Provide the [X, Y] coordinate of the cell's center where the given text is located.  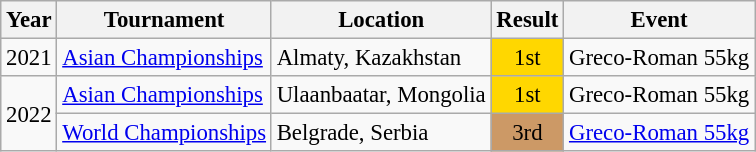
Event [660, 20]
Location [381, 20]
Result [528, 20]
Tournament [164, 20]
Almaty, Kazakhstan [381, 58]
2021 [29, 58]
World Championships [164, 133]
2022 [29, 114]
Year [29, 20]
Belgrade, Serbia [381, 133]
3rd [528, 133]
Ulaanbaatar, Mongolia [381, 95]
